Identify which cell holds the provided text, then report its (x, y) central coordinate. 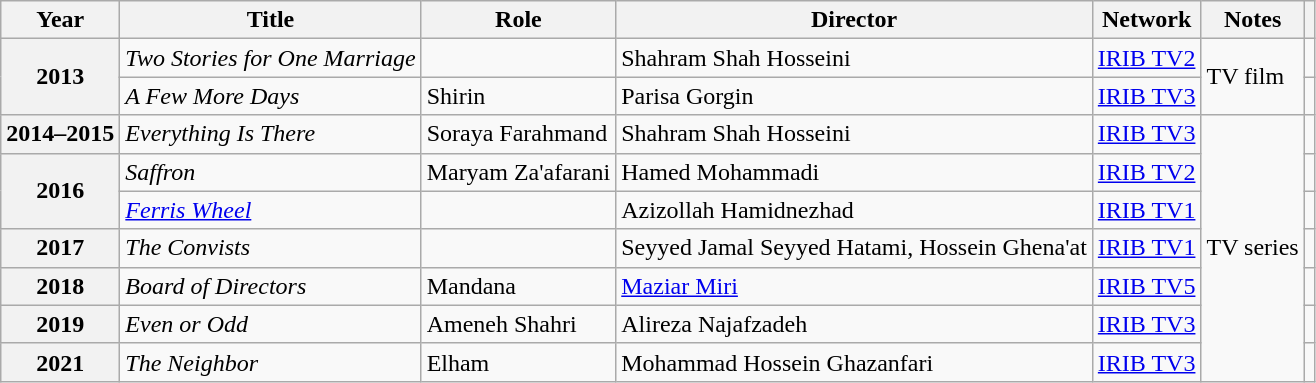
Mohammad Hossein Ghazanfari (854, 362)
A Few More Days (270, 96)
Maziar Miri (854, 286)
Azizollah Hamidnezhad (854, 210)
2016 (60, 191)
2019 (60, 324)
Role (518, 20)
Hamed Mohammadi (854, 172)
Title (270, 20)
TV film (1252, 77)
2017 (60, 248)
Year (60, 20)
Ameneh Shahri (518, 324)
Mandana (518, 286)
Saffron (270, 172)
Two Stories for One Marriage (270, 58)
Director (854, 20)
TV series (1252, 248)
Parisa Gorgin (854, 96)
2021 (60, 362)
The Neighbor (270, 362)
Notes (1252, 20)
IRIB TV5 (1146, 286)
2013 (60, 77)
2014–2015 (60, 134)
Soraya Farahmand (518, 134)
Maryam Za'afarani (518, 172)
Board of Directors (270, 286)
Network (1146, 20)
Shirin (518, 96)
Alireza Najafzadeh (854, 324)
Elham (518, 362)
Ferris Wheel (270, 210)
Seyyed Jamal Seyyed Hatami, Hossein Ghena'at (854, 248)
The Convists (270, 248)
Everything Is There (270, 134)
2018 (60, 286)
Even or Odd (270, 324)
